Capture the cell that displays the provided text and extract its (X, Y) central coordinate. 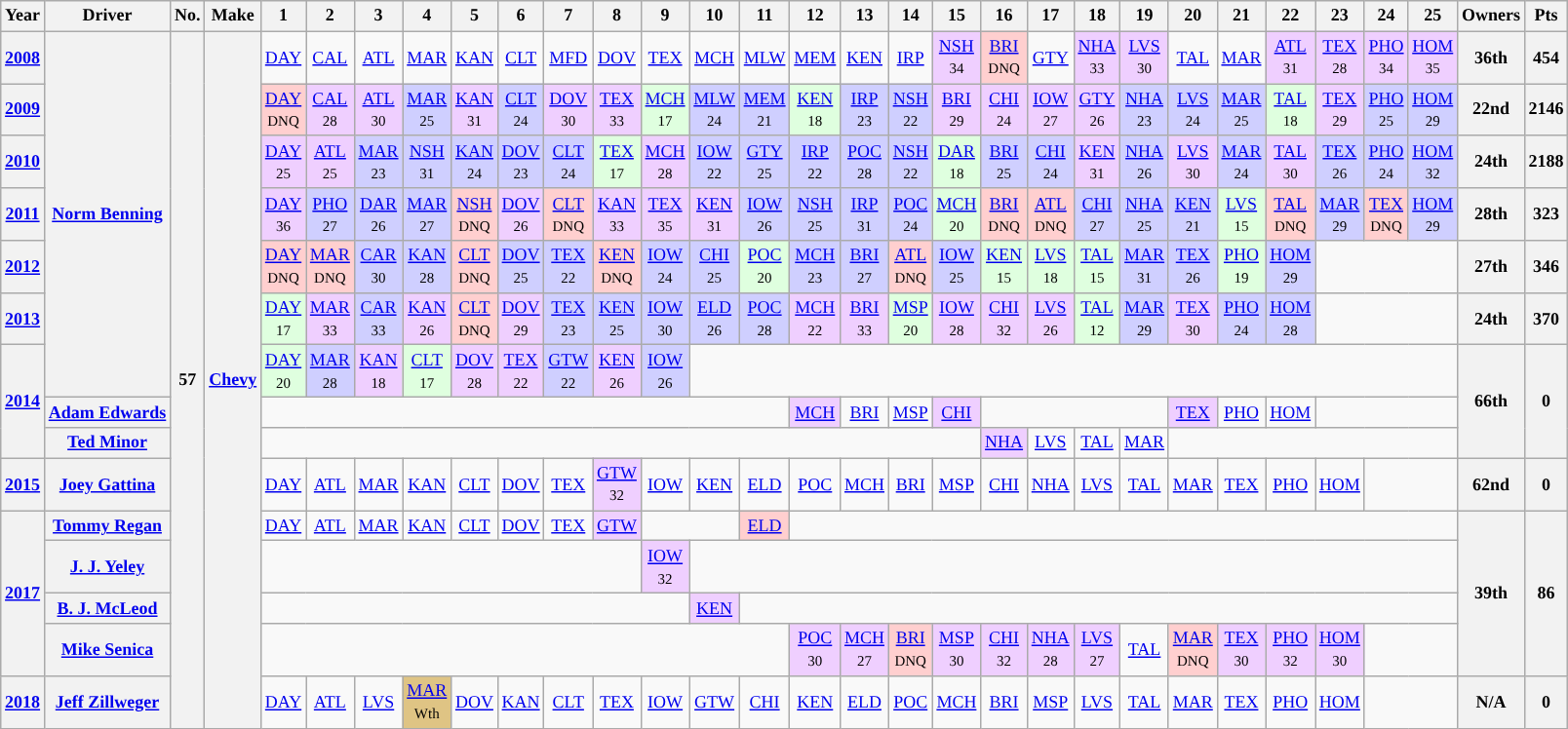
KAN26 (427, 319)
HOM35 (1433, 58)
TEX28 (1340, 58)
POC20 (764, 267)
5 (475, 16)
POC30 (815, 650)
NHA23 (1145, 110)
MEM21 (764, 110)
4 (427, 16)
NHA28 (1050, 650)
20 (1193, 16)
8 (617, 16)
CHI27 (1097, 214)
27th (1492, 267)
MSP20 (911, 319)
CAL (331, 58)
7 (568, 16)
12 (815, 16)
DAY20 (283, 371)
NSH31 (427, 162)
2009 (23, 110)
KEN15 (1004, 267)
2013 (23, 319)
62nd (1492, 484)
DAY17 (283, 319)
NSHDNQ (475, 214)
2146 (1547, 110)
MCH22 (815, 319)
28th (1492, 214)
TALDNQ (1291, 214)
BRI27 (865, 267)
18 (1097, 16)
2017 (23, 594)
TEX33 (617, 110)
2188 (1547, 162)
ATL31 (1291, 58)
MCH28 (665, 162)
MARWth (427, 702)
11 (764, 16)
57 (187, 380)
25 (1433, 16)
PHO27 (331, 214)
KEN21 (1193, 214)
DOV23 (521, 162)
16 (1004, 16)
DOV29 (521, 319)
6 (521, 16)
2008 (23, 58)
KAN31 (475, 110)
14 (911, 16)
19 (1145, 16)
PHO34 (1387, 58)
IOW32 (665, 567)
9 (665, 16)
CAL28 (331, 110)
2011 (23, 214)
454 (1547, 58)
TEX35 (665, 214)
HOM30 (1340, 650)
2010 (23, 162)
2 (331, 16)
DOV26 (521, 214)
CAR30 (378, 267)
MFD (568, 58)
No. (187, 16)
IOW27 (1050, 110)
39th (1492, 594)
23 (1340, 16)
3 (378, 16)
TAL30 (1291, 162)
KEN26 (617, 371)
GTY (1050, 58)
13 (865, 16)
LVS15 (1241, 214)
IOW28 (957, 319)
10 (714, 16)
GTW22 (568, 371)
LVS27 (1097, 650)
ATL25 (331, 162)
Chevy (233, 380)
LVS26 (1050, 319)
2012 (23, 267)
MAR31 (1145, 267)
LVS18 (1050, 267)
ATL30 (378, 110)
DOV28 (475, 371)
J. J. Yeley (107, 567)
MCH20 (957, 214)
DOV25 (521, 267)
CAR33 (378, 319)
323 (1547, 214)
GTY26 (1097, 110)
TEX29 (1340, 110)
GTY25 (764, 162)
15 (957, 16)
DAY25 (283, 162)
CHI25 (714, 267)
IOW22 (714, 162)
370 (1547, 319)
Owners (1492, 16)
MCH23 (815, 267)
KAN24 (475, 162)
NSH25 (815, 214)
ELD26 (714, 319)
Make (233, 16)
22nd (1492, 110)
TEXDNQ (1387, 214)
NSH34 (957, 58)
IOW24 (665, 267)
346 (1547, 267)
BRI33 (865, 319)
MCH27 (865, 650)
NHA33 (1097, 58)
IOW30 (665, 319)
POC24 (911, 214)
BRI29 (957, 110)
MAR33 (331, 319)
Driver (107, 16)
TEX17 (617, 162)
DAY36 (283, 214)
21 (1241, 16)
22 (1291, 16)
CLT17 (427, 371)
Year (23, 16)
MAR28 (331, 371)
DOV30 (568, 110)
IOW25 (957, 267)
IRP (911, 58)
KEN18 (815, 110)
IRP22 (815, 162)
IRP31 (865, 214)
1 (283, 16)
2015 (23, 484)
KAN18 (378, 371)
MLW (764, 58)
LVS24 (1193, 110)
MLW24 (714, 110)
N/A (1492, 702)
NHA25 (1145, 214)
2018 (23, 702)
MAR23 (378, 162)
2014 (23, 402)
MSP30 (957, 650)
KENDNQ (617, 267)
HOM32 (1433, 162)
Adam Edwards (107, 413)
GTW32 (617, 484)
66th (1492, 402)
MAR24 (1241, 162)
24 (1387, 16)
MEM (815, 58)
DAR18 (957, 162)
Ted Minor (107, 442)
TEX23 (568, 319)
HOM28 (1291, 319)
TAL12 (1097, 319)
PHO32 (1291, 650)
KAN33 (617, 214)
Jeff Zillweger (107, 702)
TAL18 (1291, 110)
86 (1547, 594)
Mike Senica (107, 650)
KEN25 (617, 319)
DAR26 (378, 214)
Norm Benning (107, 214)
TAL15 (1097, 267)
BRI25 (1004, 162)
36th (1492, 58)
MCH17 (665, 110)
B. J. McLeod (107, 608)
KAN28 (427, 267)
NHA26 (1145, 162)
PHO25 (1387, 110)
17 (1050, 16)
Tommy Regan (107, 526)
MAR27 (427, 214)
PHO19 (1241, 267)
Joey Gattina (107, 484)
Pts (1547, 16)
IRP23 (865, 110)
